Determine the (X, Y) coordinate at the center of the cell enclosing the given text.  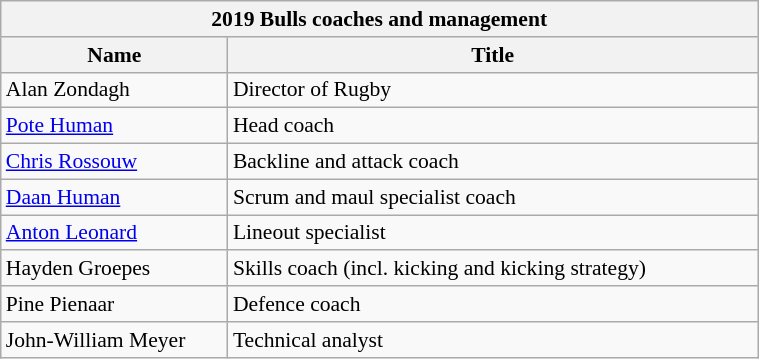
Hayden Groepes (114, 269)
Backline and attack coach (493, 162)
Name (114, 55)
Chris Rossouw (114, 162)
Technical analyst (493, 340)
Pine Pienaar (114, 304)
Alan Zondagh (114, 90)
Lineout specialist (493, 233)
Pote Human (114, 126)
Anton Leonard (114, 233)
Defence coach (493, 304)
Skills coach (incl. kicking and kicking strategy) (493, 269)
Director of Rugby (493, 90)
2019 Bulls coaches and management (380, 19)
John-William Meyer (114, 340)
Daan Human (114, 197)
Title (493, 55)
Head coach (493, 126)
Scrum and maul specialist coach (493, 197)
